Find where the given text appears and provide that cell's center as (X, Y) coordinate. 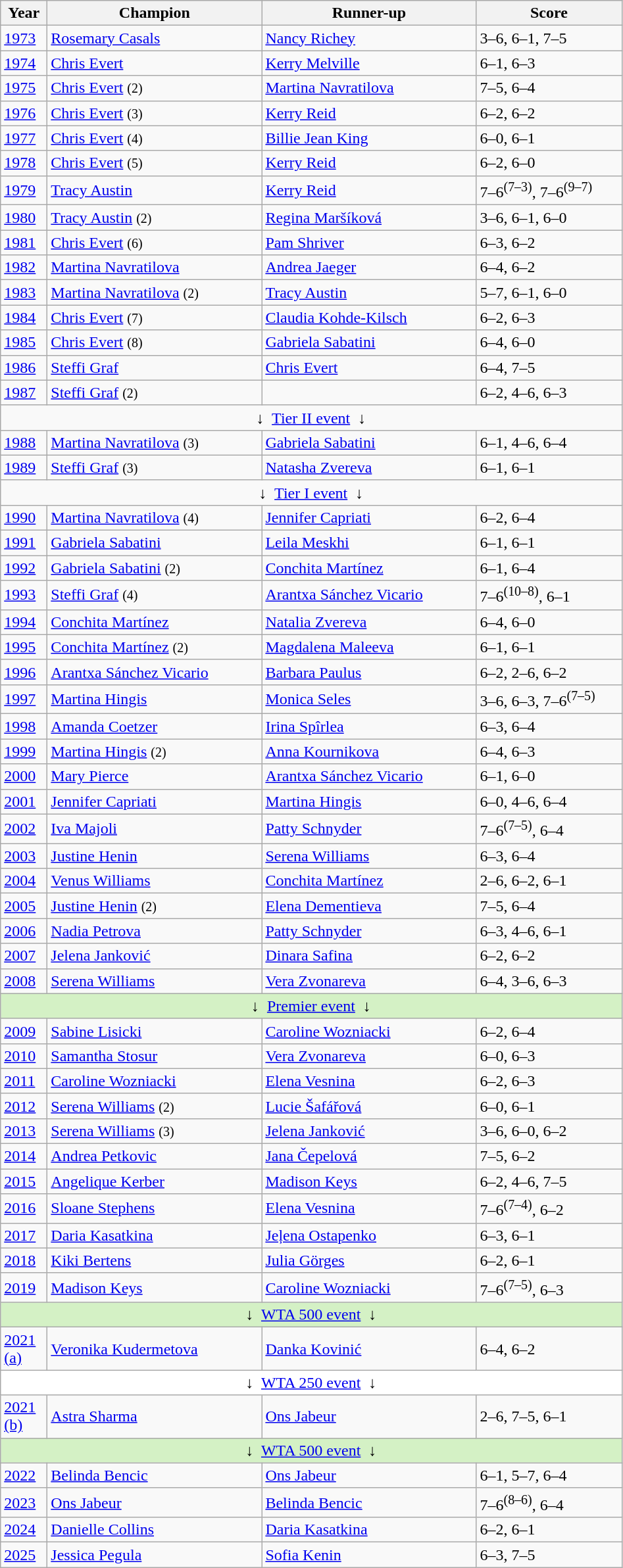
Sabine Lisicki (155, 1031)
Danka Kovinić (369, 1349)
1996 (24, 672)
Steffi Graf (4) (155, 596)
↓ Tier II event ↓ (311, 417)
2011 (24, 1081)
Claudia Kohde-Kilsch (369, 318)
2023 (24, 1503)
Chris Evert (8) (155, 343)
6–4, 6–3 (549, 751)
Andrea Petkovic (155, 1156)
2003 (24, 856)
7–6(7–4), 6–2 (549, 1208)
Steffi Graf (155, 368)
Jana Čepelová (369, 1156)
Nadia Petrova (155, 931)
1997 (24, 700)
7–6(8–6), 6–4 (549, 1503)
2018 (24, 1260)
7–6(7–5), 6–3 (549, 1287)
Justine Henin (2) (155, 906)
2015 (24, 1181)
Magdalena Maleeva (369, 647)
Lucie Šafářová (369, 1106)
3–6, 6–0, 6–2 (549, 1131)
Score (549, 13)
1980 (24, 218)
Chris Evert (5) (155, 163)
↓ Premier event ↓ (311, 1006)
1984 (24, 318)
6–0, 6–3 (549, 1056)
6–4, 3–6, 6–3 (549, 981)
Astra Sharma (155, 1416)
Amanda Coetzer (155, 726)
2012 (24, 1106)
Samantha Stosur (155, 1056)
1991 (24, 543)
6–3, 7–5 (549, 1555)
Chris Evert (2) (155, 88)
Barbara Paulus (369, 672)
Sofia Kenin (369, 1555)
7–6(7–3), 7–6(9–7) (549, 191)
Angelique Kerber (155, 1181)
Natasha Zvereva (369, 467)
1983 (24, 293)
2016 (24, 1208)
Regina Maršíková (369, 218)
Serena Williams (2) (155, 1106)
1979 (24, 191)
Sloane Stephens (155, 1208)
2007 (24, 956)
Kiki Bertens (155, 1260)
2006 (24, 931)
2014 (24, 1156)
2001 (24, 801)
Natalia Zvereva (369, 622)
1995 (24, 647)
Gabriela Sabatini (2) (155, 568)
Monica Seles (369, 700)
2008 (24, 981)
1982 (24, 268)
2009 (24, 1031)
Julia Görges (369, 1260)
Kerry Melville (369, 63)
Year (24, 13)
6–3, 6–1 (549, 1235)
2010 (24, 1056)
7–5, 6–2 (549, 1156)
2000 (24, 776)
6–2, 6–0 (549, 163)
Runner-up (369, 13)
Veronika Kudermetova (155, 1349)
Martina Navratilova (3) (155, 442)
2–6, 7–5, 6–1 (549, 1416)
6–1, 4–6, 6–4 (549, 442)
1994 (24, 622)
Martina Navratilova (4) (155, 517)
2004 (24, 881)
Dinara Safina (369, 956)
1999 (24, 751)
Martina Hingis (2) (155, 751)
Billie Jean King (369, 138)
Andrea Jaeger (369, 268)
1974 (24, 63)
1977 (24, 138)
1987 (24, 392)
3–6, 6–1, 6–0 (549, 218)
5–7, 6–1, 6–0 (549, 293)
Iva Majoli (155, 828)
1985 (24, 343)
1988 (24, 442)
Chris Evert (4) (155, 138)
1975 (24, 88)
Serena Williams (3) (155, 1131)
Nancy Richey (369, 38)
6–3, 6–2 (549, 243)
2021 (a) (24, 1349)
3–6, 6–1, 7–5 (549, 38)
2–6, 6–2, 6–1 (549, 881)
Pam Shriver (369, 243)
6–3, 4–6, 6–1 (549, 931)
Danielle Collins (155, 1530)
2005 (24, 906)
6–1, 5–7, 6–4 (549, 1475)
7–6(7–5), 6–4 (549, 828)
6–1, 6–0 (549, 776)
2013 (24, 1131)
1998 (24, 726)
1990 (24, 517)
2002 (24, 828)
6–1, 6–4 (549, 568)
6–2, 4–6, 7–5 (549, 1181)
2024 (24, 1530)
Tracy Austin (2) (155, 218)
Chris Evert (7) (155, 318)
Rosemary Casals (155, 38)
Conchita Martínez (2) (155, 647)
2025 (24, 1555)
1981 (24, 243)
Jessica Pegula (155, 1555)
Mary Pierce (155, 776)
6–4, 7–5 (549, 368)
Chris Evert (3) (155, 113)
↓ Tier I event ↓ (311, 492)
Steffi Graf (3) (155, 467)
Irina Spîrlea (369, 726)
2021 (b) (24, 1416)
6–2, 2–6, 6–2 (549, 672)
Anna Kournikova (369, 751)
1993 (24, 596)
1973 (24, 38)
6–1, 6–3 (549, 63)
Martina Navratilova (2) (155, 293)
Justine Henin (155, 856)
2017 (24, 1235)
1978 (24, 163)
1992 (24, 568)
6–0, 4–6, 6–4 (549, 801)
↓ WTA 250 event ↓ (311, 1383)
Elena Dementieva (369, 906)
1976 (24, 113)
Champion (155, 13)
2022 (24, 1475)
3–6, 6–3, 7–6(7–5) (549, 700)
Jeļena Ostapenko (369, 1235)
7–6(10–8), 6–1 (549, 596)
Steffi Graf (2) (155, 392)
1989 (24, 467)
2019 (24, 1287)
Leila Meskhi (369, 543)
Venus Williams (155, 881)
Chris Evert (6) (155, 243)
6–2, 4–6, 6–3 (549, 392)
1986 (24, 368)
